Detect which cell encompasses the target text, then output its (X, Y) center coordinate. 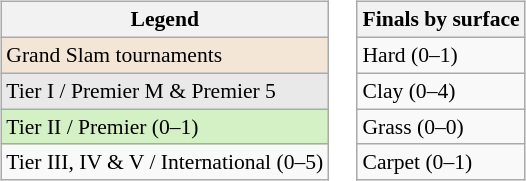
Legend (164, 20)
Clay (0–4) (440, 91)
Tier II / Premier (0–1) (164, 127)
Tier III, IV & V / International (0–5) (164, 162)
Grand Slam tournaments (164, 55)
Carpet (0–1) (440, 162)
Grass (0–0) (440, 127)
Hard (0–1) (440, 55)
Finals by surface (440, 20)
Tier I / Premier M & Premier 5 (164, 91)
